Capture the cell that displays the provided text and extract its [X, Y] central coordinate. 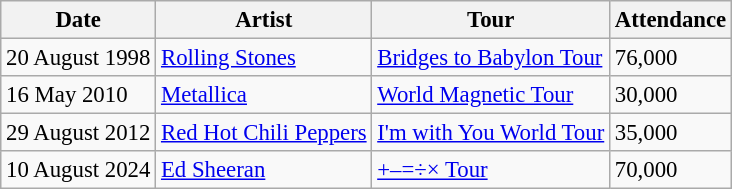
Tour [491, 20]
Attendance [671, 20]
Rolling Stones [264, 58]
16 May 2010 [78, 95]
Ed Sheeran [264, 170]
30,000 [671, 95]
+–=÷× Tour [491, 170]
Date [78, 20]
29 August 2012 [78, 133]
World Magnetic Tour [491, 95]
Red Hot Chili Peppers [264, 133]
20 August 1998 [78, 58]
76,000 [671, 58]
35,000 [671, 133]
Artist [264, 20]
10 August 2024 [78, 170]
I'm with You World Tour [491, 133]
70,000 [671, 170]
Metallica [264, 95]
Bridges to Babylon Tour [491, 58]
